Search for the cell housing the specified text and yield its [x, y] center coordinate. 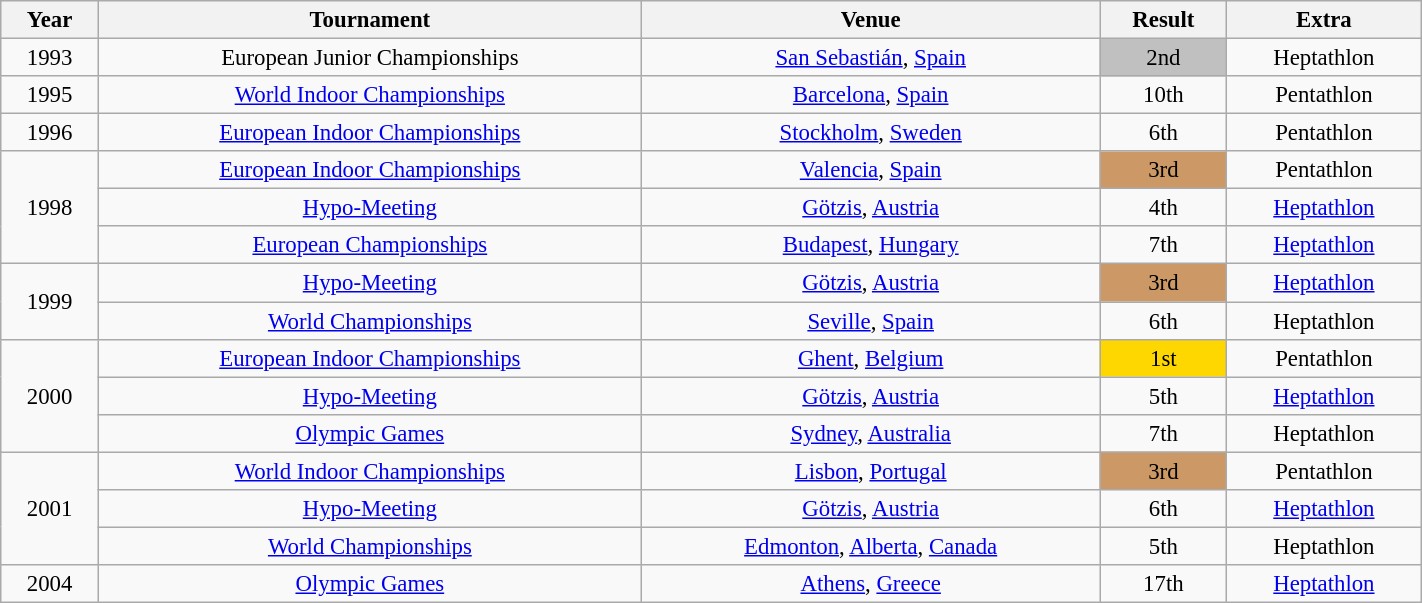
Sydney, Australia [870, 433]
San Sebastián, Spain [870, 58]
1995 [50, 95]
Year [50, 20]
Ghent, Belgium [870, 358]
17th [1163, 584]
Stockholm, Sweden [870, 133]
Edmonton, Alberta, Canada [870, 546]
Athens, Greece [870, 584]
2nd [1163, 58]
1996 [50, 133]
1998 [50, 208]
4th [1163, 208]
Seville, Spain [870, 321]
10th [1163, 95]
2004 [50, 584]
1999 [50, 302]
Barcelona, Spain [870, 95]
1993 [50, 58]
2001 [50, 508]
Result [1163, 20]
European Championships [370, 245]
Tournament [370, 20]
Lisbon, Portugal [870, 471]
1st [1163, 358]
Venue [870, 20]
Extra [1324, 20]
Valencia, Spain [870, 170]
2000 [50, 396]
Budapest, Hungary [870, 245]
European Junior Championships [370, 58]
